Search for the cell housing the specified text and yield its (x, y) center coordinate. 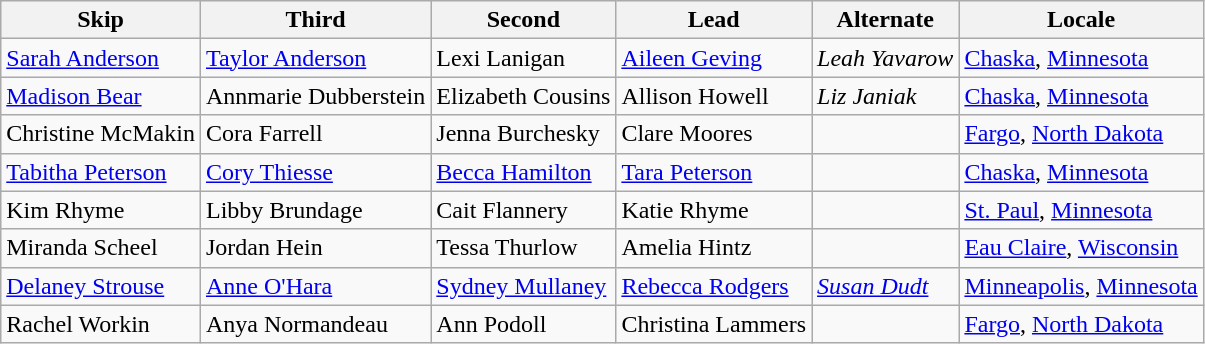
Delaney Strouse (101, 286)
Leah Yavarow (886, 58)
Kim Rhyme (101, 210)
Sarah Anderson (101, 58)
Elizabeth Cousins (524, 96)
Cait Flannery (524, 210)
Anne O'Hara (315, 286)
Susan Dudt (886, 286)
Christine McMakin (101, 134)
Becca Hamilton (524, 172)
Lead (714, 20)
Locale (1081, 20)
Ann Podoll (524, 324)
Cory Thiesse (315, 172)
Minneapolis, Minnesota (1081, 286)
Eau Claire, Wisconsin (1081, 248)
Anya Normandeau (315, 324)
Second (524, 20)
Miranda Scheel (101, 248)
Skip (101, 20)
Amelia Hintz (714, 248)
Katie Rhyme (714, 210)
Madison Bear (101, 96)
Jenna Burchesky (524, 134)
Alternate (886, 20)
Tara Peterson (714, 172)
Aileen Geving (714, 58)
Liz Janiak (886, 96)
Christina Lammers (714, 324)
Sydney Mullaney (524, 286)
Clare Moores (714, 134)
Annmarie Dubberstein (315, 96)
Libby Brundage (315, 210)
Allison Howell (714, 96)
St. Paul, Minnesota (1081, 210)
Third (315, 20)
Rachel Workin (101, 324)
Cora Farrell (315, 134)
Jordan Hein (315, 248)
Taylor Anderson (315, 58)
Lexi Lanigan (524, 58)
Tessa Thurlow (524, 248)
Rebecca Rodgers (714, 286)
Tabitha Peterson (101, 172)
